For the text-containing cell, return its midpoint in (x, y) coordinate format. 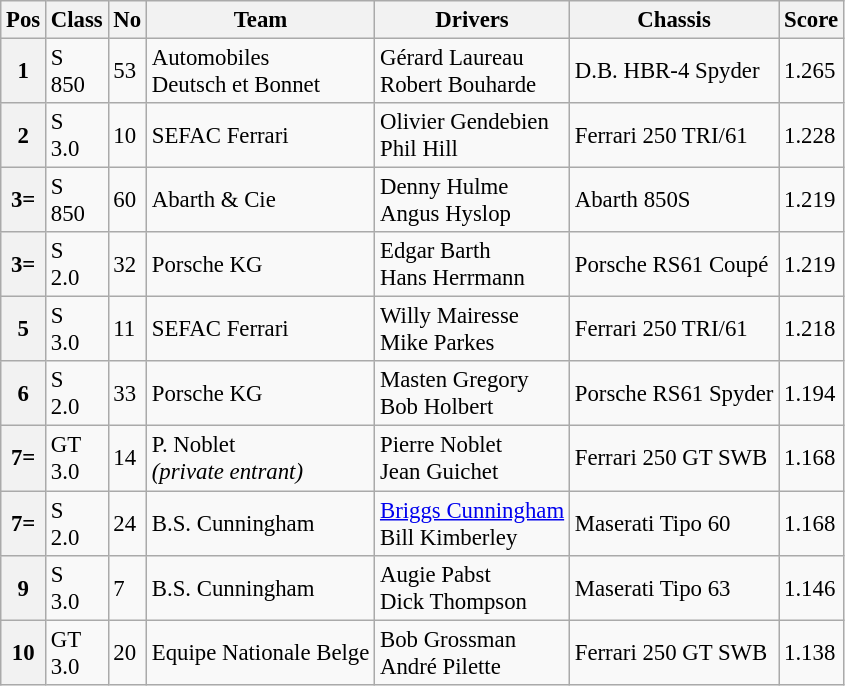
Class (78, 20)
Maserati Tipo 63 (674, 588)
No (127, 20)
7 (127, 588)
20 (127, 652)
D.B. HBR-4 Spyder (674, 72)
Pos (24, 20)
1.194 (812, 394)
Bob Grossman André Pilette (472, 652)
1 (24, 72)
Drivers (472, 20)
Briggs Cunningham Bill Kimberley (472, 524)
AutomobilesDeutsch et Bonnet (260, 72)
Porsche RS61 Spyder (674, 394)
P. Noblet(private entrant) (260, 458)
1.228 (812, 136)
Masten Gregory Bob Holbert (472, 394)
Abarth 850S (674, 200)
60 (127, 200)
Willy Mairesse Mike Parkes (472, 330)
Abarth & Cie (260, 200)
1.265 (812, 72)
Maserati Tipo 60 (674, 524)
1.138 (812, 652)
1.146 (812, 588)
Score (812, 20)
Pierre Noblet Jean Guichet (472, 458)
Olivier Gendebien Phil Hill (472, 136)
6 (24, 394)
9 (24, 588)
11 (127, 330)
53 (127, 72)
24 (127, 524)
32 (127, 264)
5 (24, 330)
Team (260, 20)
Augie Pabst Dick Thompson (472, 588)
Gérard Laureau Robert Bouharde (472, 72)
Edgar Barth Hans Herrmann (472, 264)
Chassis (674, 20)
Porsche RS61 Coupé (674, 264)
2 (24, 136)
Denny Hulme Angus Hyslop (472, 200)
14 (127, 458)
33 (127, 394)
Equipe Nationale Belge (260, 652)
1.218 (812, 330)
